Capture the cell that displays the provided text and extract its (x, y) central coordinate. 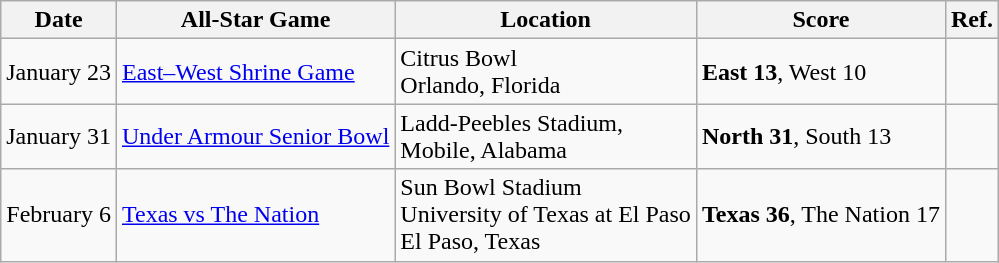
North 31, South 13 (820, 136)
February 6 (59, 215)
Sun Bowl StadiumUniversity of Texas at El PasoEl Paso, Texas (546, 215)
Location (546, 20)
East–West Shrine Game (255, 72)
Citrus BowlOrlando, Florida (546, 72)
January 31 (59, 136)
Score (820, 20)
East 13, West 10 (820, 72)
Date (59, 20)
Texas 36, The Nation 17 (820, 215)
January 23 (59, 72)
Ref. (972, 20)
All-Star Game (255, 20)
Ladd-Peebles Stadium,Mobile, Alabama (546, 136)
Texas vs The Nation (255, 215)
Under Armour Senior Bowl (255, 136)
